Determine the [x, y] coordinate at the center of the cell enclosing the given text.  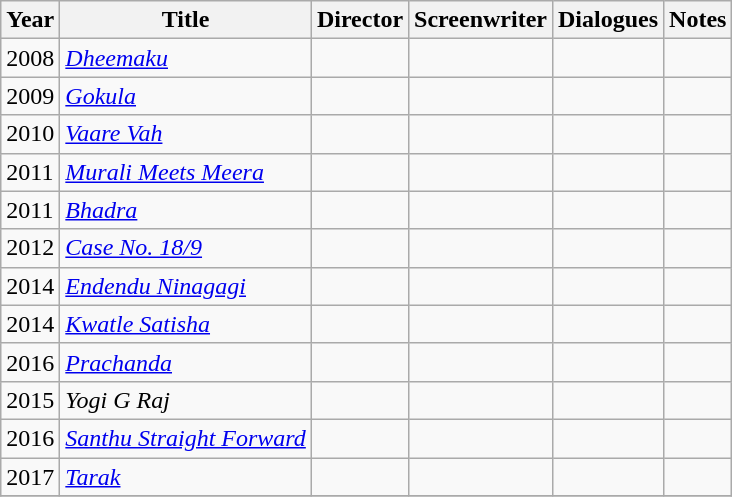
Screenwriter [481, 20]
Case No. 18/9 [186, 248]
Notes [698, 20]
Vaare Vah [186, 134]
2017 [30, 477]
Bhadra [186, 210]
Santhu Straight Forward [186, 438]
2010 [30, 134]
2012 [30, 248]
Endendu Ninagagi [186, 286]
Title [186, 20]
Dheemaku [186, 58]
Gokula [186, 96]
Yogi G Raj [186, 400]
Murali Meets Meera [186, 172]
2008 [30, 58]
2009 [30, 96]
Kwatle Satisha [186, 324]
Tarak [186, 477]
Year [30, 20]
2015 [30, 400]
Director [360, 20]
Dialogues [608, 20]
Prachanda [186, 362]
